Determine the (x, y) coordinate at the center of the cell enclosing the given text.  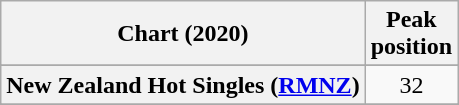
New Zealand Hot Singles (RMNZ) (183, 85)
Chart (2020) (183, 34)
Peakposition (411, 34)
32 (411, 85)
